Scan for the cell matching the given text and deliver its [x, y] coordinate at center. 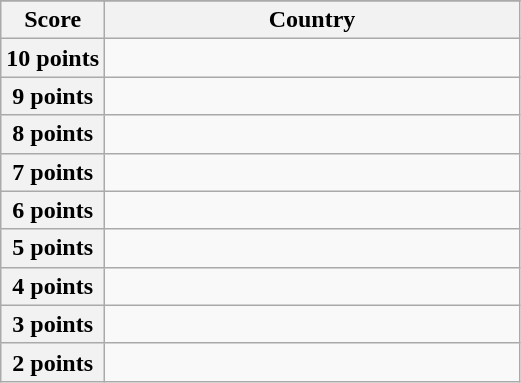
Score [53, 20]
9 points [53, 96]
10 points [53, 58]
3 points [53, 324]
7 points [53, 172]
Country [312, 20]
2 points [53, 362]
8 points [53, 134]
4 points [53, 286]
5 points [53, 248]
6 points [53, 210]
